Determine the (X, Y) coordinate at the center of the cell enclosing the given text.  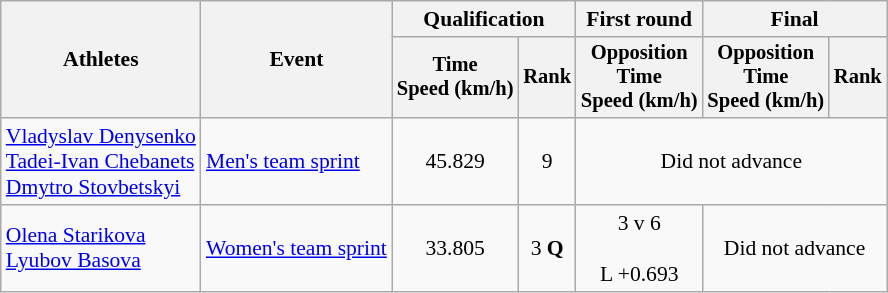
3 v 6L +0.693 (640, 248)
Men's team sprint (296, 162)
3 Q (547, 248)
45.829 (456, 162)
Vladyslav DenysenkoTadei-Ivan ChebanetsDmytro Stovbetskyi (101, 162)
Event (296, 60)
Olena StarikovaLyubov Basova (101, 248)
Women's team sprint (296, 248)
First round (640, 19)
Qualification (484, 19)
Final (794, 19)
Athletes (101, 60)
TimeSpeed (km/h) (456, 78)
33.805 (456, 248)
9 (547, 162)
